For the text-containing cell, return its midpoint in (x, y) coordinate format. 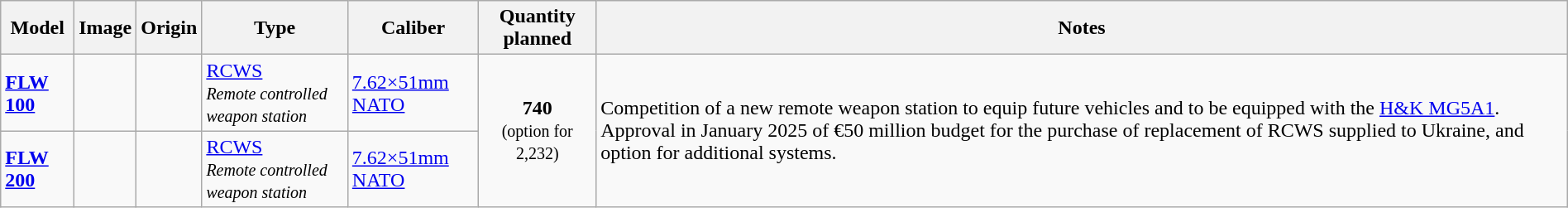
Quantity planned (538, 28)
Type (275, 28)
Notes (1082, 28)
Origin (169, 28)
FLW 200 (38, 169)
Image (106, 28)
Caliber (413, 28)
FLW 100 (38, 93)
740(option for 2,232) (538, 131)
Model (38, 28)
